Identify which cell holds the provided text, then report its [X, Y] central coordinate. 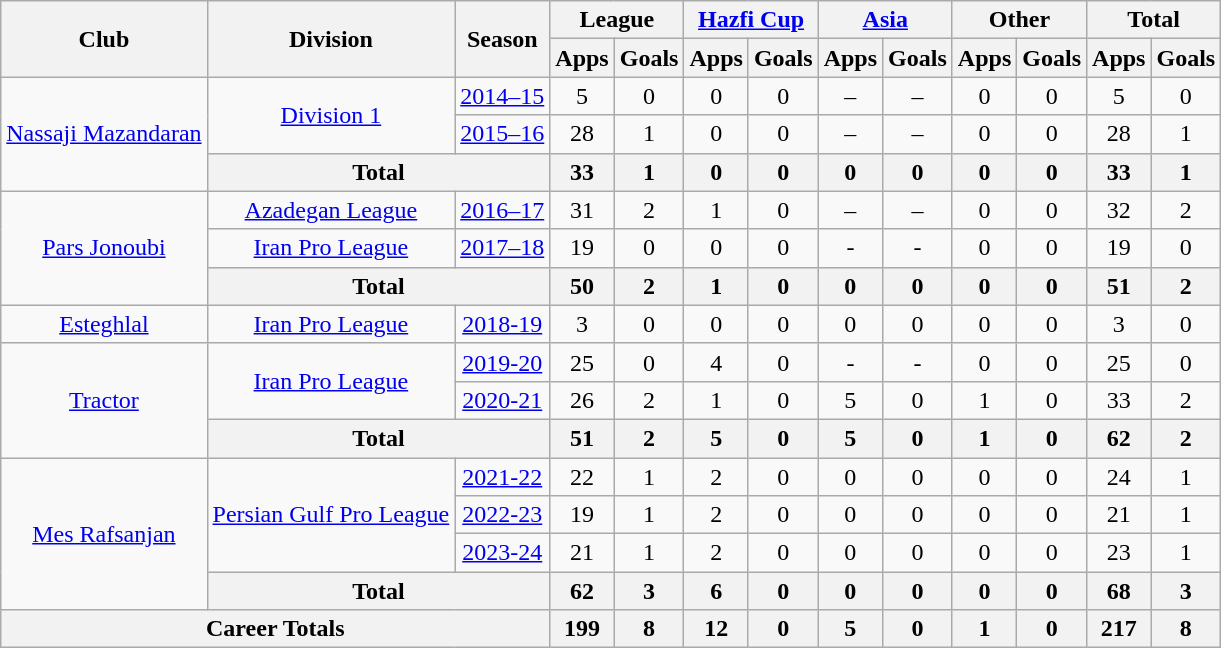
Career Totals [276, 629]
68 [1119, 591]
League [617, 20]
31 [582, 210]
Hazfi Cup [751, 20]
Other [1019, 20]
2016–17 [502, 210]
50 [582, 286]
Tractor [104, 400]
Persian Gulf Pro League [331, 515]
Division [331, 39]
2021-22 [502, 477]
Division 1 [331, 115]
12 [716, 629]
24 [1119, 477]
26 [582, 400]
Mes Rafsanjan [104, 534]
Season [502, 39]
Pars Jonoubi [104, 248]
2015–16 [502, 134]
6 [716, 591]
2023-24 [502, 553]
Asia [885, 20]
2014–15 [502, 96]
2020-21 [502, 400]
22 [582, 477]
199 [582, 629]
2018-19 [502, 324]
23 [1119, 553]
Azadegan League [331, 210]
217 [1119, 629]
4 [716, 362]
Esteghlal [104, 324]
2022-23 [502, 515]
32 [1119, 210]
Club [104, 39]
2019-20 [502, 362]
Nassaji Mazandaran [104, 134]
2017–18 [502, 248]
